Detect which cell encompasses the target text, then output its (X, Y) center coordinate. 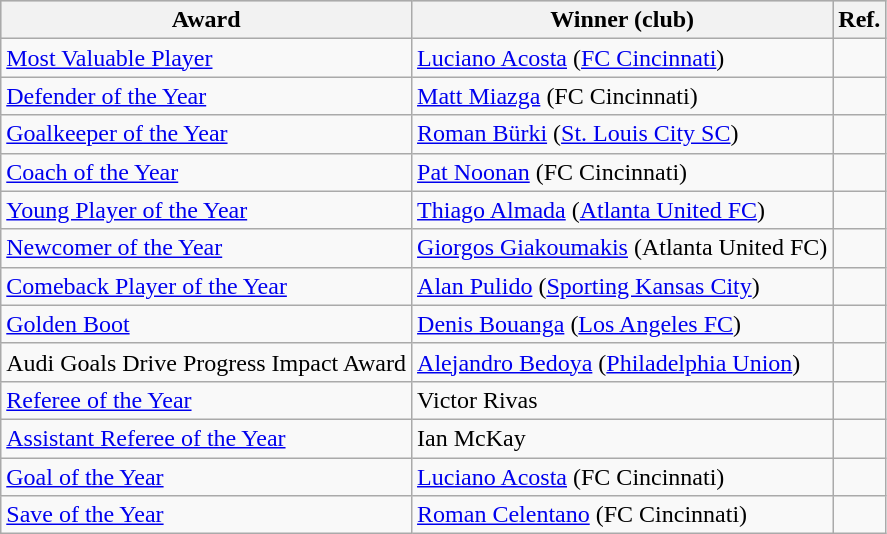
Goal of the Year (206, 477)
Goalkeeper of the Year (206, 134)
Golden Boot (206, 324)
Newcomer of the Year (206, 248)
Thiago Almada (Atlanta United FC) (622, 210)
Winner (club) (622, 20)
Defender of the Year (206, 96)
Audi Goals Drive Progress Impact Award (206, 362)
Giorgos Giakoumakis (Atlanta United FC) (622, 248)
Alan Pulido (Sporting Kansas City) (622, 286)
Denis Bouanga (Los Angeles FC) (622, 324)
Matt Miazga (FC Cincinnati) (622, 96)
Young Player of the Year (206, 210)
Alejandro Bedoya (Philadelphia Union) (622, 362)
Most Valuable Player (206, 58)
Pat Noonan (FC Cincinnati) (622, 172)
Save of the Year (206, 515)
Roman Celentano (FC Cincinnati) (622, 515)
Roman Bürki (St. Louis City SC) (622, 134)
Comeback Player of the Year (206, 286)
Award (206, 20)
Ref. (860, 20)
Assistant Referee of the Year (206, 438)
Referee of the Year (206, 400)
Ian McKay (622, 438)
Victor Rivas (622, 400)
Coach of the Year (206, 172)
